Output the (x, y) coordinate of the center of the cell containing the given text.  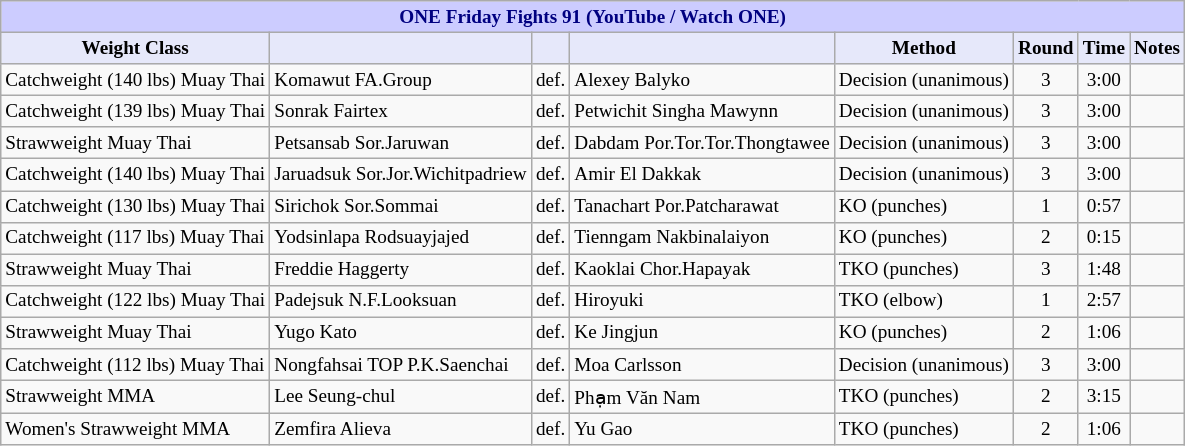
Padejsuk N.F.Looksuan (401, 301)
Weight Class (136, 48)
Round (1046, 48)
0:57 (1104, 206)
Moa Carlsson (702, 365)
Freddie Haggerty (401, 270)
Catchweight (139 lbs) Muay Thai (136, 111)
Kaoklai Chor.Hapayak (702, 270)
Women's Strawweight MMA (136, 429)
Zemfira Alieva (401, 429)
Alexey Balyko (702, 80)
Tanachart Por.Patcharawat (702, 206)
Time (1104, 48)
3:15 (1104, 396)
Strawweight MMA (136, 396)
Tienngam Nakbinalaiyon (702, 238)
2:57 (1104, 301)
Ke Jingjun (702, 333)
Amir El Dakkak (702, 175)
Petwichit Singha Mawynn (702, 111)
ONE Friday Fights 91 (YouTube / Watch ONE) (593, 17)
Nongfahsai TOP P.K.Saenchai (401, 365)
Yu Gao (702, 429)
Catchweight (122 lbs) Muay Thai (136, 301)
Sonrak Fairtex (401, 111)
Phạm Văn Nam (702, 396)
Catchweight (112 lbs) Muay Thai (136, 365)
Hiroyuki (702, 301)
Petsansab Sor.Jaruwan (401, 143)
Sirichok Sor.Sommai (401, 206)
Dabdam Por.Tor.Tor.Thongtawee (702, 143)
Notes (1158, 48)
Catchweight (117 lbs) Muay Thai (136, 238)
0:15 (1104, 238)
1:48 (1104, 270)
Catchweight (130 lbs) Muay Thai (136, 206)
Lee Seung-chul (401, 396)
Yodsinlapa Rodsuayjajed (401, 238)
TKO (elbow) (924, 301)
Jaruadsuk Sor.Jor.Wichitpadriew (401, 175)
Yugo Kato (401, 333)
Komawut FA.Group (401, 80)
Method (924, 48)
